Provide the (x, y) coordinate of the cell's center where the given text is located.  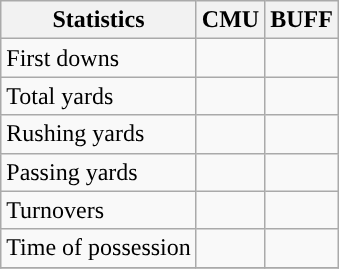
Total yards (99, 96)
Turnovers (99, 210)
CMU (230, 20)
First downs (99, 58)
Rushing yards (99, 134)
BUFF (302, 20)
Statistics (99, 20)
Passing yards (99, 172)
Time of possession (99, 248)
